Find where the given text appears and provide that cell's center as (X, Y) coordinate. 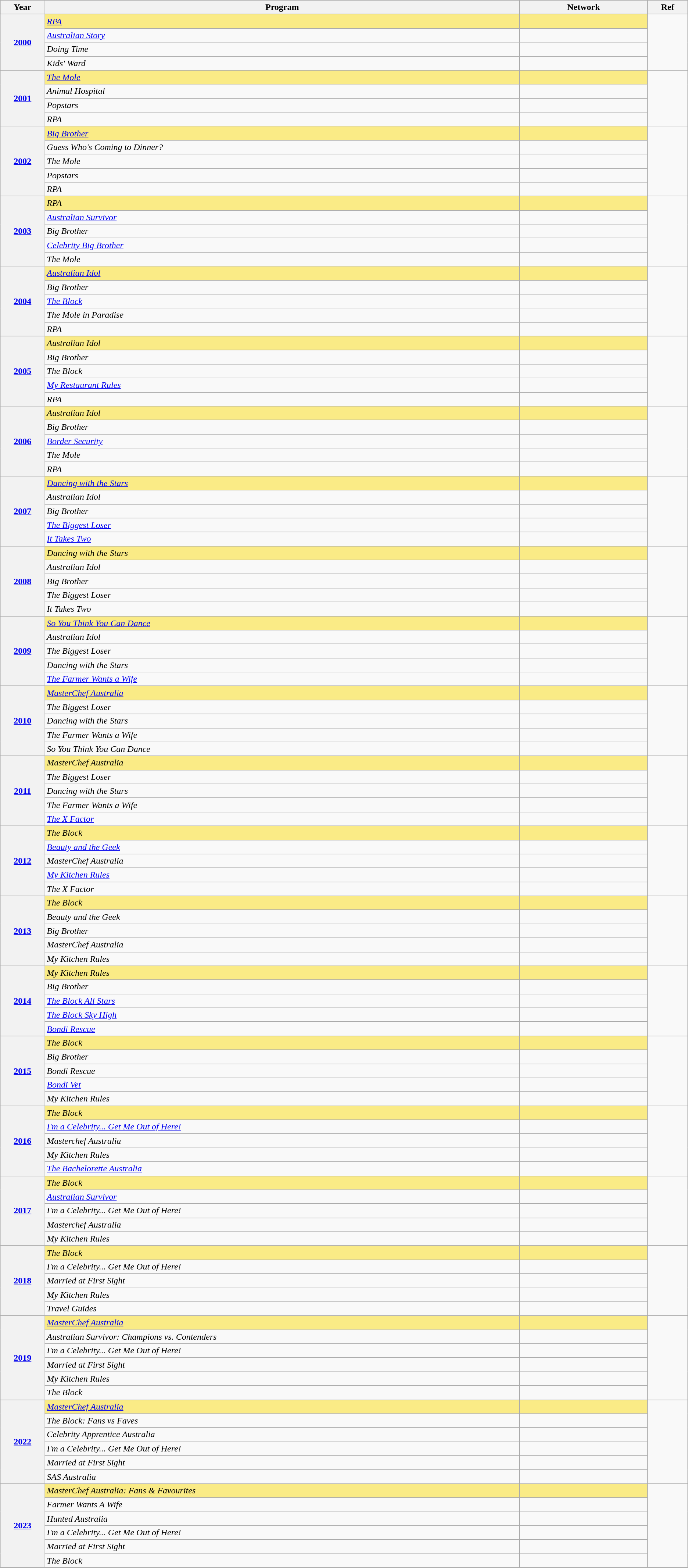
2009 (23, 651)
2011 (23, 791)
2019 (23, 1358)
Ref (667, 7)
Australian Story (282, 35)
Network (584, 7)
2007 (23, 511)
2017 (23, 1211)
The Mole in Paradise (282, 315)
Farmer Wants A Wife (282, 1504)
The Block: Fans vs Faves (282, 1421)
Celebrity Apprentice Australia (282, 1435)
2006 (23, 441)
MasterChef Australia: Fans & Favourites (282, 1490)
Border Security (282, 441)
Kids' Ward (282, 63)
Animal Hospital (282, 91)
2002 (23, 161)
Year (23, 7)
Hunted Australia (282, 1519)
The Block Sky High (282, 1015)
2013 (23, 931)
2004 (23, 301)
2010 (23, 721)
2016 (23, 1141)
Travel Guides (282, 1309)
Doing Time (282, 49)
2022 (23, 1442)
Celebrity Big Brother (282, 245)
My Restaurant Rules (282, 385)
2012 (23, 861)
Australian Survivor: Champions vs. Contenders (282, 1337)
SAS Australia (282, 1476)
2018 (23, 1281)
2014 (23, 1001)
2008 (23, 581)
2015 (23, 1071)
Guess Who's Coming to Dinner? (282, 147)
2023 (23, 1525)
The Block All Stars (282, 1001)
2005 (23, 371)
2003 (23, 231)
Bondi Vet (282, 1085)
The Bachelorette Australia (282, 1169)
2000 (23, 42)
Program (282, 7)
2001 (23, 98)
